Determine the [x, y] coordinate at the center of the cell enclosing the given text.  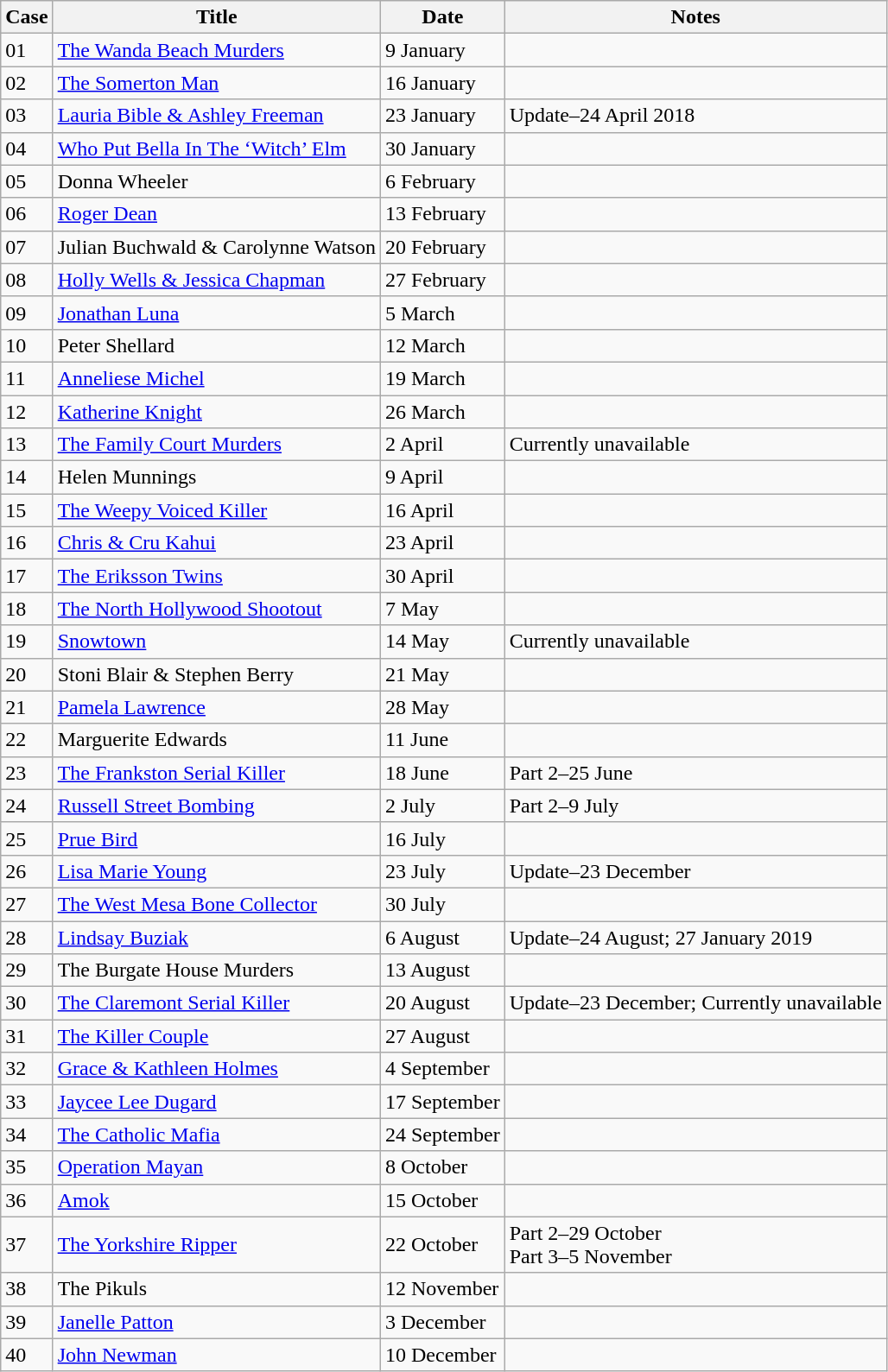
Lauria Bible & Ashley Freeman [216, 116]
12 [27, 412]
Jonathan Luna [216, 313]
The Burgate House Murders [216, 971]
Stoni Blair & Stephen Berry [216, 674]
30 July [442, 904]
08 [27, 280]
29 [27, 971]
16 January [442, 83]
14 May [442, 642]
Update–23 December; Currently unavailable [695, 1003]
26 [27, 871]
25 [27, 838]
6 February [442, 181]
Snowtown [216, 642]
18 June [442, 773]
10 [27, 345]
23 January [442, 116]
Operation Mayan [216, 1167]
14 [27, 477]
30 April [442, 576]
Julian Buchwald & Carolynne Watson [216, 247]
Part 2–25 June [695, 773]
30 [27, 1003]
8 October [442, 1167]
Holly Wells & Jessica Chapman [216, 280]
22 October [442, 1245]
The Somerton Man [216, 83]
22 [27, 740]
Lindsay Buziak [216, 937]
32 [27, 1069]
10 December [442, 1355]
30 January [442, 149]
Part 2–29 OctoberPart 3–5 November [695, 1245]
The Killer Couple [216, 1036]
23 July [442, 871]
The North Hollywood Shootout [216, 609]
Amok [216, 1200]
27 [27, 904]
4 September [442, 1069]
Prue Bird [216, 838]
39 [27, 1322]
Date [442, 17]
01 [27, 50]
04 [27, 149]
12 March [442, 345]
20 August [442, 1003]
Case [27, 17]
Chris & Cru Kahui [216, 543]
06 [27, 214]
05 [27, 181]
Katherine Knight [216, 412]
21 May [442, 674]
Part 2–9 July [695, 806]
38 [27, 1289]
27 August [442, 1036]
28 [27, 937]
Jaycee Lee Dugard [216, 1102]
The West Mesa Bone Collector [216, 904]
Notes [695, 17]
6 August [442, 937]
17 September [442, 1102]
17 [27, 576]
31 [27, 1036]
23 April [442, 543]
11 June [442, 740]
18 [27, 609]
The Pikuls [216, 1289]
40 [27, 1355]
07 [27, 247]
16 July [442, 838]
The Claremont Serial Killer [216, 1003]
27 February [442, 280]
5 March [442, 313]
09 [27, 313]
7 May [442, 609]
16 [27, 543]
15 [27, 510]
21 [27, 707]
37 [27, 1245]
33 [27, 1102]
The Eriksson Twins [216, 576]
Anneliese Michel [216, 378]
Pamela Lawrence [216, 707]
13 February [442, 214]
2 April [442, 445]
35 [27, 1167]
23 [27, 773]
The Catholic Mafia [216, 1135]
The Frankston Serial Killer [216, 773]
Russell Street Bombing [216, 806]
The Weepy Voiced Killer [216, 510]
19 March [442, 378]
Helen Munnings [216, 477]
20 February [442, 247]
The Yorkshire Ripper [216, 1245]
9 January [442, 50]
John Newman [216, 1355]
Update–24 August; 27 January 2019 [695, 937]
Roger Dean [216, 214]
Grace & Kathleen Holmes [216, 1069]
24 [27, 806]
16 April [442, 510]
19 [27, 642]
Who Put Bella In The ‘Witch’ Elm [216, 149]
20 [27, 674]
15 October [442, 1200]
03 [27, 116]
12 November [442, 1289]
Update–23 December [695, 871]
13 [27, 445]
Janelle Patton [216, 1322]
13 August [442, 971]
Peter Shellard [216, 345]
26 March [442, 412]
Title [216, 17]
The Family Court Murders [216, 445]
9 April [442, 477]
02 [27, 83]
Donna Wheeler [216, 181]
3 December [442, 1322]
The Wanda Beach Murders [216, 50]
11 [27, 378]
Update–24 April 2018 [695, 116]
Marguerite Edwards [216, 740]
36 [27, 1200]
2 July [442, 806]
34 [27, 1135]
24 September [442, 1135]
Lisa Marie Young [216, 871]
28 May [442, 707]
